For the text-containing cell, return its midpoint in (x, y) coordinate format. 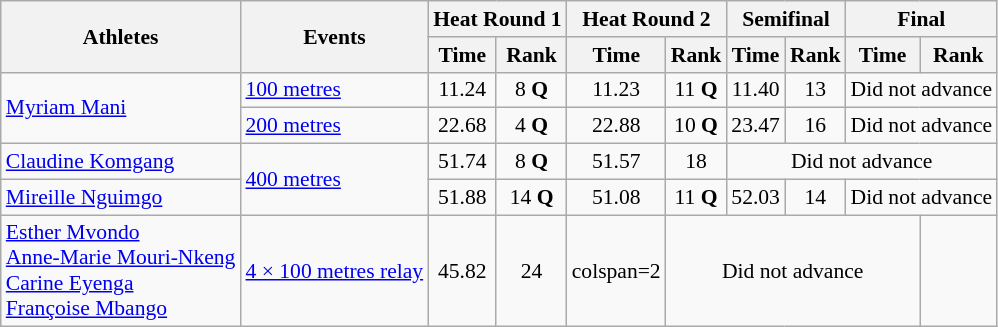
11.23 (616, 90)
Athletes (121, 36)
11.40 (756, 90)
51.57 (616, 162)
11.24 (462, 90)
23.47 (756, 126)
51.88 (462, 197)
14 Q (531, 197)
Semifinal (786, 19)
Esther MvondoAnne-Marie Mouri-NkengCarine EyengaFrançoise Mbango (121, 271)
13 (816, 90)
Claudine Komgang (121, 162)
4 × 100 metres relay (334, 271)
52.03 (756, 197)
200 metres (334, 126)
Heat Round 1 (497, 19)
22.88 (616, 126)
22.68 (462, 126)
Myriam Mani (121, 108)
45.82 (462, 271)
100 metres (334, 90)
51.08 (616, 197)
Mireille Nguimgo (121, 197)
10 Q (696, 126)
400 metres (334, 180)
51.74 (462, 162)
Final (922, 19)
14 (816, 197)
colspan=2 (616, 271)
Heat Round 2 (647, 19)
16 (816, 126)
Events (334, 36)
18 (696, 162)
4 Q (531, 126)
24 (531, 271)
